Provide the [x, y] coordinate of the cell's center where the given text is located.  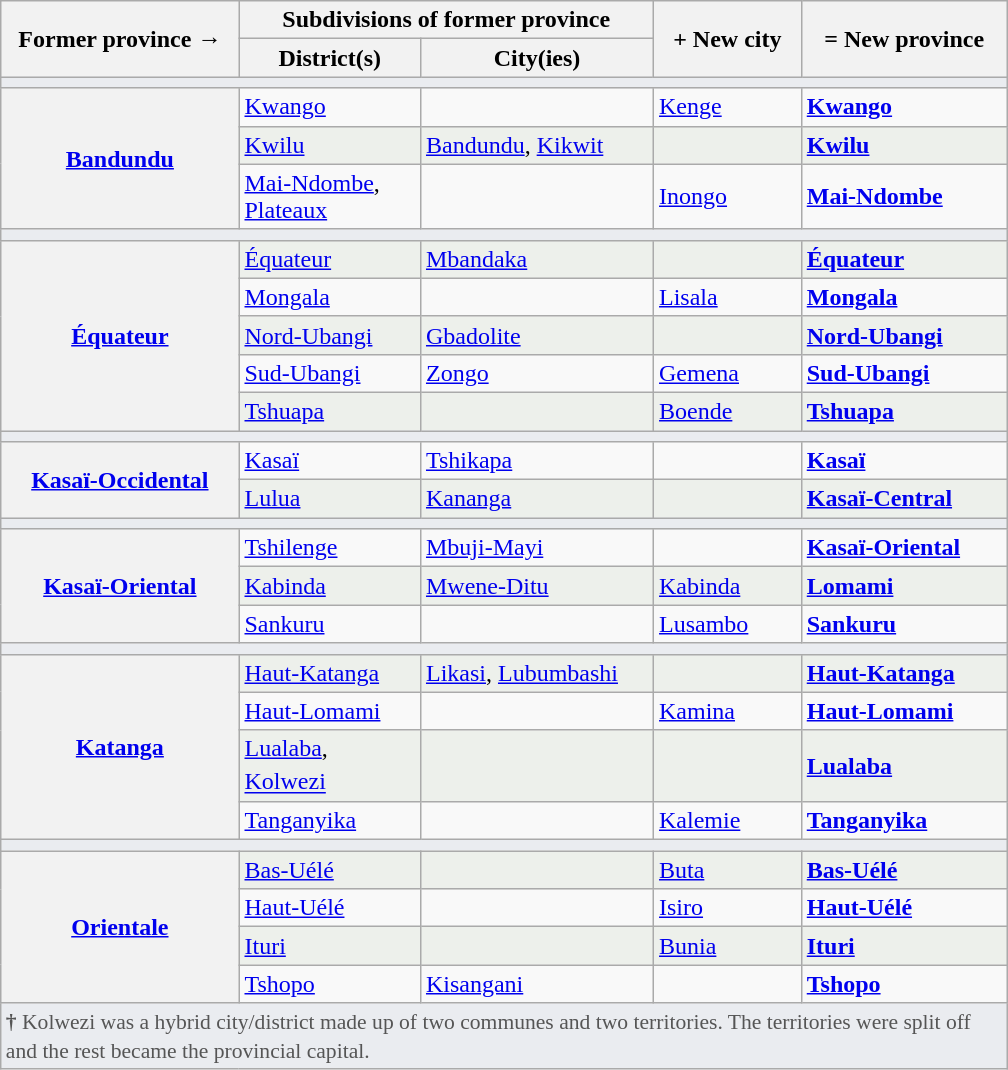
Mbandaka [536, 259]
Zongo [536, 373]
Tshilenge [330, 548]
Lusambo [728, 624]
Gemena [728, 373]
Lualaba [904, 766]
Gbadolite [536, 335]
Bandundu [120, 158]
Lulua [330, 499]
+ New city [728, 39]
Lualaba,Kolwezi [330, 766]
Kisangani [536, 984]
Inongo [728, 196]
Bandundu, Kikwit [536, 145]
City(ies) [536, 58]
Mai-Ndombe, Plateaux [330, 196]
Mwene-Ditu [536, 586]
Isiro [728, 908]
Kananga [536, 499]
Kasaï-Occidental [120, 480]
Kamina [728, 711]
Tshikapa [536, 461]
Likasi, Lubumbashi [536, 673]
Kenge [728, 107]
Orientale [120, 927]
Boende [728, 411]
Lisala [728, 297]
Buta [728, 870]
Mai-Ndombe [904, 196]
Lomami [904, 586]
Bunia [728, 946]
Kasaï-Central [904, 499]
District(s) [330, 58]
Kalemie [728, 821]
Mbuji-Mayi [536, 548]
= New province [904, 39]
Subdivisions of former province [446, 20]
Katanga [120, 747]
Former province → [120, 39]
